Search for the cell housing the specified text and yield its (x, y) center coordinate. 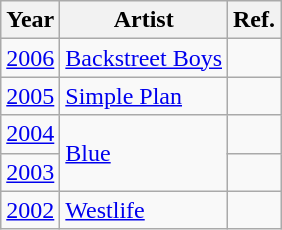
2005 (30, 96)
Simple Plan (144, 96)
2006 (30, 58)
Year (30, 20)
2003 (30, 172)
Blue (144, 153)
Artist (144, 20)
Ref. (254, 20)
2004 (30, 134)
2002 (30, 210)
Westlife (144, 210)
Backstreet Boys (144, 58)
